Search for the cell housing the specified text and yield its (x, y) center coordinate. 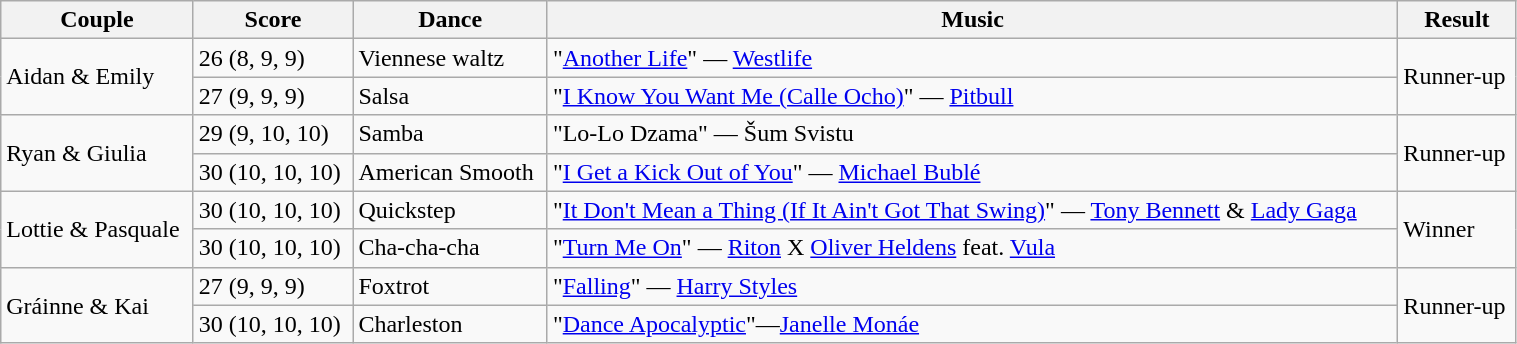
"Lo-Lo Dzama" — Šum Svistu (972, 134)
26 (8, 9, 9) (273, 58)
Cha-cha-cha (450, 248)
Quickstep (450, 210)
Foxtrot (450, 286)
Gráinne & Kai (97, 305)
Music (972, 20)
Result (1457, 20)
Aidan & Emily (97, 77)
Samba (450, 134)
Viennese waltz (450, 58)
"I Get a Kick Out of You" — Michael Bublé (972, 172)
Charleston (450, 324)
"I Know You Want Me (Calle Ocho)" — Pitbull (972, 96)
Ryan & Giulia (97, 153)
"Turn Me On" — Riton X Oliver Heldens feat. Vula (972, 248)
Couple (97, 20)
"It Don't Mean a Thing (If It Ain't Got That Swing)" — Tony Bennett & Lady Gaga (972, 210)
29 (9, 10, 10) (273, 134)
Dance (450, 20)
Winner (1457, 229)
"Falling" — Harry Styles (972, 286)
American Smooth (450, 172)
Lottie & Pasquale (97, 229)
"Another Life" — Westlife (972, 58)
"Dance Apocalyptic"—Janelle Monáe (972, 324)
Score (273, 20)
Salsa (450, 96)
